Locate the cell with the specified text and output its [X, Y] center coordinate. 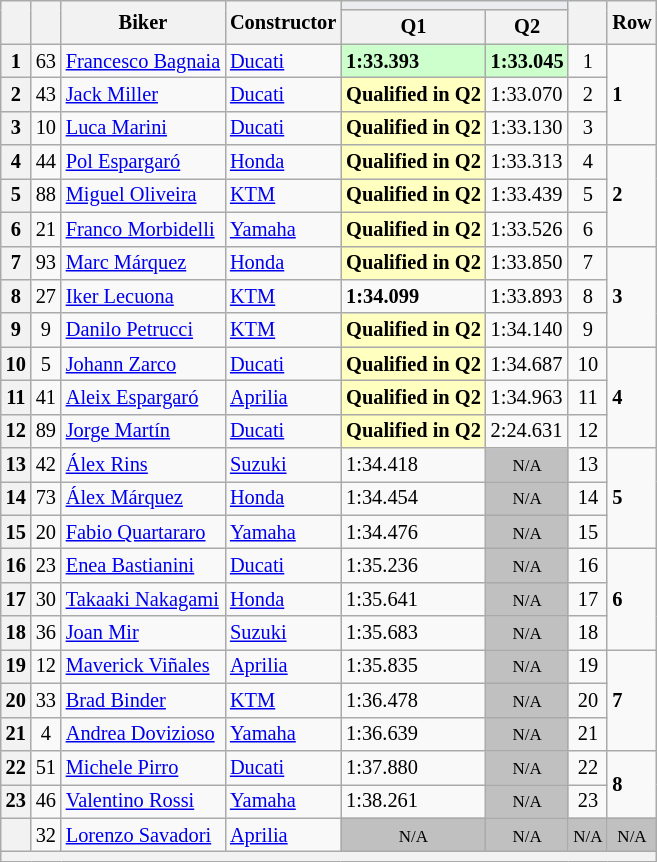
1:33.439 [528, 195]
Michele Pirro [143, 767]
1:35.236 [413, 565]
Valentino Rossi [143, 801]
Pol Espargaró [143, 162]
1:35.641 [413, 599]
88 [46, 195]
Maverick Viñales [143, 666]
1:33.393 [413, 61]
1:34.476 [413, 532]
1:34.418 [413, 465]
33 [46, 700]
42 [46, 465]
Constructor [283, 22]
Marc Márquez [143, 263]
36 [46, 633]
1:33.130 [528, 128]
Iker Lecuona [143, 296]
32 [46, 835]
Q1 [413, 27]
Brad Binder [143, 700]
1:35.835 [413, 666]
Francesco Bagnaia [143, 61]
Aleix Espargaró [143, 397]
1:33.526 [528, 229]
1:33.070 [528, 94]
1:34.099 [413, 296]
1:38.261 [413, 801]
Jorge Martín [143, 431]
Enea Bastianini [143, 565]
1:36.639 [413, 734]
51 [46, 767]
46 [46, 801]
1:34.140 [528, 330]
Luca Marini [143, 128]
27 [46, 296]
1:34.454 [413, 498]
Andrea Dovizioso [143, 734]
Miguel Oliveira [143, 195]
Franco Morbidelli [143, 229]
Biker [143, 22]
Álex Márquez [143, 498]
1:36.478 [413, 700]
93 [46, 263]
1:33.045 [528, 61]
Takaaki Nakagami [143, 599]
Q2 [528, 27]
1:37.880 [413, 767]
2:24.631 [528, 431]
Danilo Petrucci [143, 330]
43 [46, 94]
Jack Miller [143, 94]
1:33.850 [528, 263]
Johann Zarco [143, 364]
63 [46, 61]
73 [46, 498]
Joan Mir [143, 633]
44 [46, 162]
1:35.683 [413, 633]
1:33.893 [528, 296]
1:34.963 [528, 397]
30 [46, 599]
1:33.313 [528, 162]
41 [46, 397]
Fabio Quartararo [143, 532]
Lorenzo Savadori [143, 835]
Row [632, 22]
1:34.687 [528, 364]
89 [46, 431]
Álex Rins [143, 465]
